From the cell containing the given text, extract its center point as [X, Y] coordinate. 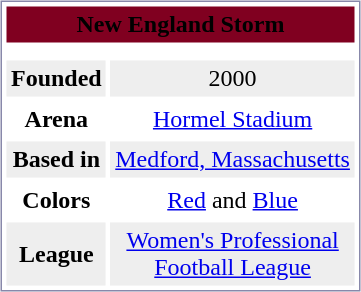
Hormel Stadium [233, 119]
Arena [56, 119]
League [56, 254]
Colors [56, 200]
Based in [56, 160]
Medford, Massachusetts [233, 160]
New England Storm [180, 24]
2000 [233, 78]
Women's Professional Football League [233, 254]
Red and Blue [233, 200]
Founded [56, 78]
